For the text-containing cell, return its midpoint in (x, y) coordinate format. 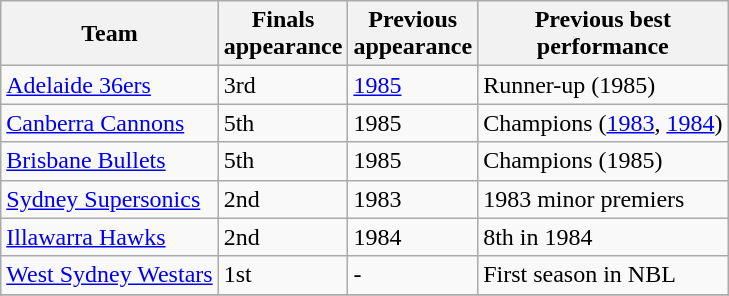
Sydney Supersonics (110, 199)
3rd (283, 85)
1983 (413, 199)
1983 minor premiers (603, 199)
West Sydney Westars (110, 275)
1984 (413, 237)
- (413, 275)
Illawarra Hawks (110, 237)
Finalsappearance (283, 34)
Previousappearance (413, 34)
Canberra Cannons (110, 123)
First season in NBL (603, 275)
1st (283, 275)
Previous bestperformance (603, 34)
Champions (1985) (603, 161)
Team (110, 34)
8th in 1984 (603, 237)
Adelaide 36ers (110, 85)
Runner-up (1985) (603, 85)
Brisbane Bullets (110, 161)
Champions (1983, 1984) (603, 123)
